Capture the cell that displays the provided text and extract its (x, y) central coordinate. 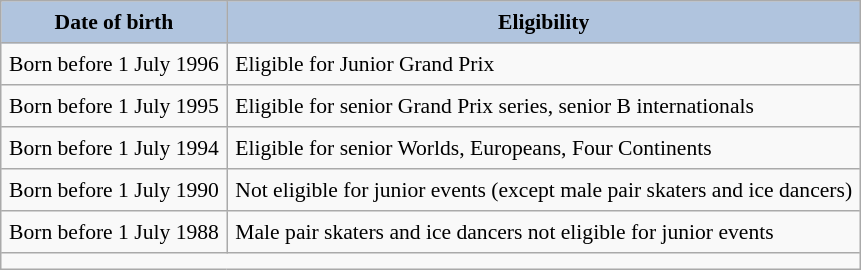
Date of birth (114, 22)
Born before 1 July 1995 (114, 106)
Eligible for senior Grand Prix series, senior B internationals (544, 106)
Not eligible for junior events (except male pair skaters and ice dancers) (544, 190)
Eligibility (544, 22)
Eligible for Junior Grand Prix (544, 64)
Born before 1 July 1996 (114, 64)
Born before 1 July 1988 (114, 232)
Male pair skaters and ice dancers not eligible for junior events (544, 232)
Born before 1 July 1990 (114, 190)
Born before 1 July 1994 (114, 148)
Eligible for senior Worlds, Europeans, Four Continents (544, 148)
